From the cell containing the given text, extract its center point as (x, y) coordinate. 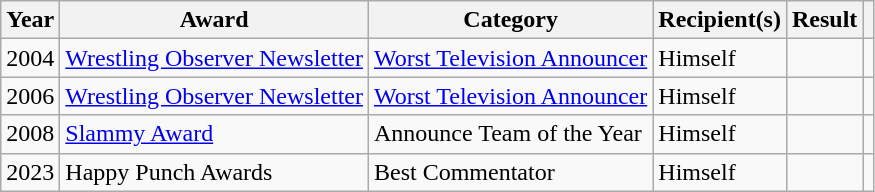
2008 (30, 134)
2006 (30, 96)
2023 (30, 172)
Announce Team of the Year (510, 134)
Best Commentator (510, 172)
Award (214, 20)
Slammy Award (214, 134)
Category (510, 20)
Happy Punch Awards (214, 172)
Result (824, 20)
Recipient(s) (720, 20)
2004 (30, 58)
Year (30, 20)
